Output the (x, y) coordinate of the center of the cell containing the given text.  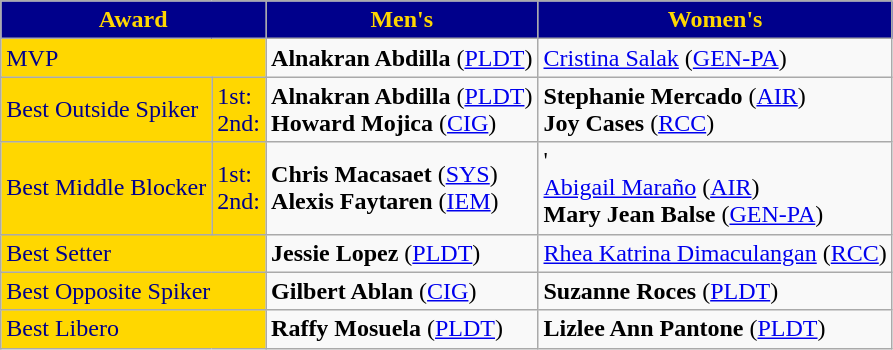
Stephanie Mercado (AIR)Joy Cases (RCC) (715, 110)
Alnakran Abdilla (PLDT) (402, 58)
Women's (715, 20)
Best Outside Spiker (106, 110)
MVP (134, 58)
Rhea Katrina Dimaculangan (RCC) (715, 253)
Chris Macasaet (SYS)Alexis Faytaren (IEM) (402, 188)
Gilbert Ablan (CIG) (402, 291)
Best Opposite Spiker (134, 291)
Jessie Lopez (PLDT) (402, 253)
Cristina Salak (GEN-PA) (715, 58)
Men's (402, 20)
Best Libero (134, 329)
'Abigail Maraño (AIR)Mary Jean Balse (GEN-PA) (715, 188)
Lizlee Ann Pantone (PLDT) (715, 329)
Raffy Mosuela (PLDT) (402, 329)
Alnakran Abdilla (PLDT)Howard Mojica (CIG) (402, 110)
Award (134, 20)
Best Setter (134, 253)
Suzanne Roces (PLDT) (715, 291)
Best Middle Blocker (106, 188)
